Detect which cell encompasses the target text, then output its [x, y] center coordinate. 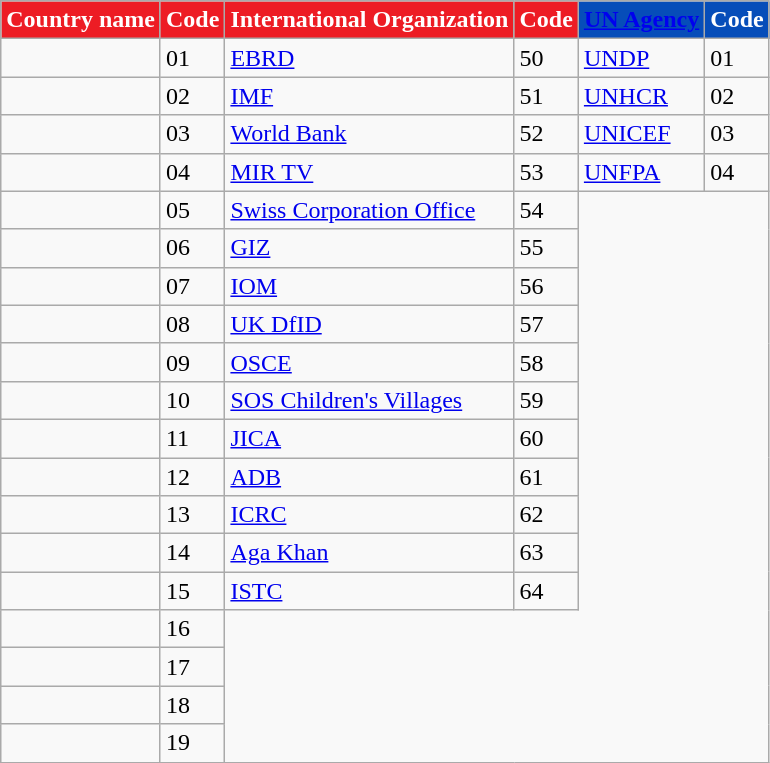
SOS Children's Villages [370, 400]
Swiss Corporation Office [370, 210]
12 [192, 477]
14 [192, 553]
05 [192, 210]
15 [192, 591]
56 [546, 286]
IOM [370, 286]
International Organization [370, 20]
59 [546, 400]
UNHCR [641, 96]
Aga Khan [370, 553]
17 [192, 667]
51 [546, 96]
13 [192, 515]
UN Agency [641, 20]
UNFPA [641, 172]
JICA [370, 438]
19 [192, 743]
OSCE [370, 362]
64 [546, 591]
62 [546, 515]
10 [192, 400]
60 [546, 438]
58 [546, 362]
UNDP [641, 58]
GIZ [370, 248]
UNICEF [641, 134]
52 [546, 134]
ISTC [370, 591]
World Bank [370, 134]
09 [192, 362]
18 [192, 705]
IMF [370, 96]
UK DfID [370, 324]
63 [546, 553]
EBRD [370, 58]
ICRC [370, 515]
55 [546, 248]
61 [546, 477]
07 [192, 286]
ADB [370, 477]
06 [192, 248]
08 [192, 324]
16 [192, 629]
MIR TV [370, 172]
57 [546, 324]
53 [546, 172]
54 [546, 210]
50 [546, 58]
Country name [81, 20]
11 [192, 438]
